Output the (X, Y) coordinate of the center of the cell containing the given text.  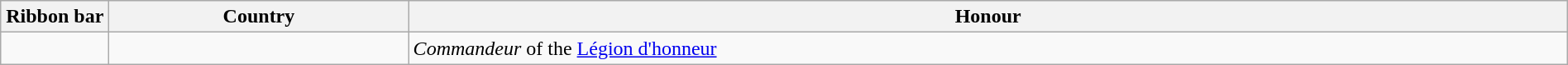
Country (259, 17)
Ribbon bar (55, 17)
Honour (987, 17)
Commandeur of the Légion d'honneur (987, 48)
